For the text-containing cell, return its midpoint in (x, y) coordinate format. 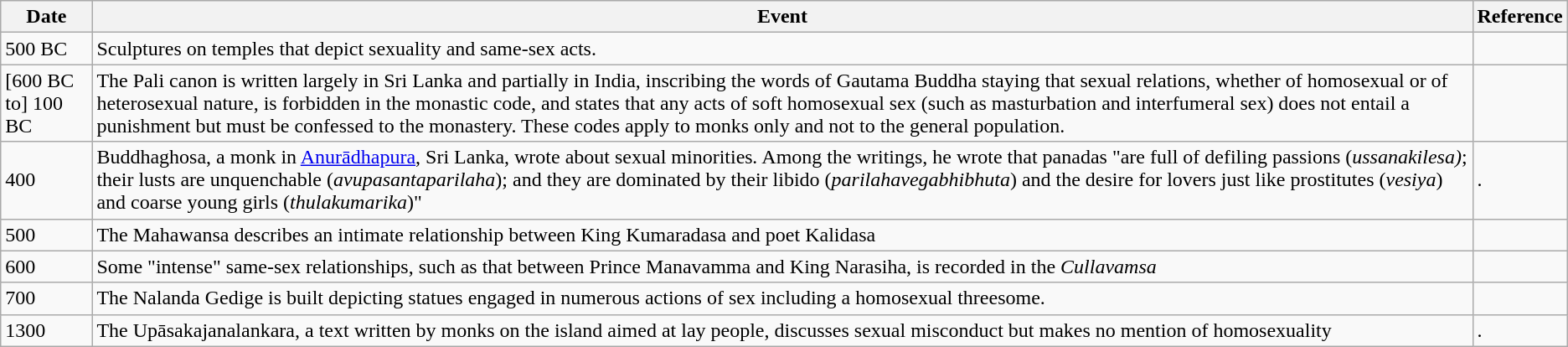
The Mahawansa describes an intimate relationship between King Kumaradasa and poet Kalidasa (782, 235)
Date (47, 17)
600 (47, 267)
The Upāsakajanalankara, a text written by monks on the island aimed at lay people, discusses sexual misconduct but makes no mention of homosexuality (782, 330)
Sculptures on temples that depict sexuality and same-sex acts. (782, 49)
[600 BC to] 100 BC (47, 103)
500 (47, 235)
The Nalanda Gedige is built depicting statues engaged in numerous actions of sex including a homosexual threesome. (782, 298)
500 BC (47, 49)
Reference (1519, 17)
1300 (47, 330)
400 (47, 180)
Some "intense" same-sex relationships, such as that between Prince Manavamma and King Narasiha, is recorded in the Cullavamsa (782, 267)
700 (47, 298)
Event (782, 17)
